Provide the (x, y) coordinate of the cell's center where the given text is located.  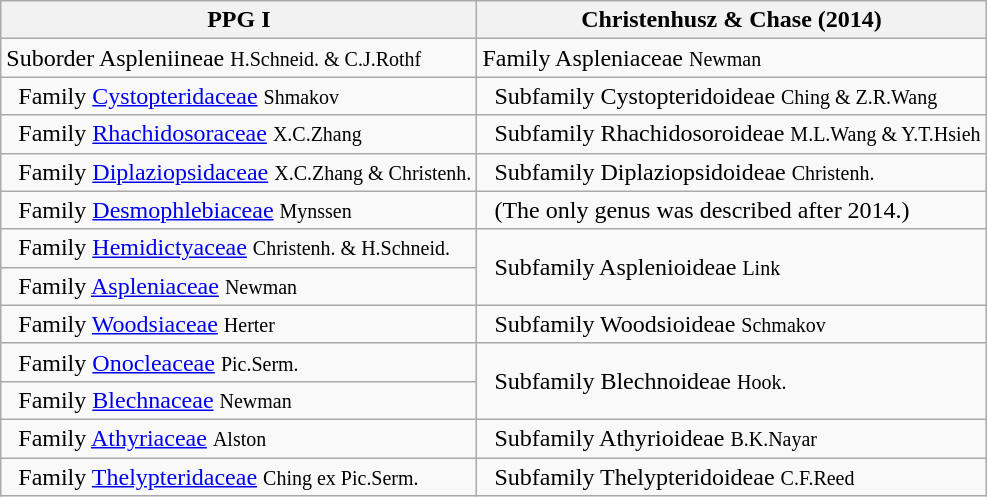
Suborder Aspleniineae H.Schneid. & C.J.Rothf (239, 58)
Christenhusz & Chase (2014) (732, 20)
Subfamily Cystopteridoideae Ching & Z.R.Wang (732, 96)
Subfamily Asplenioideae Link (732, 267)
Subfamily Blechnoideae Hook. (732, 381)
PPG I (239, 20)
Family Rhachidosoraceae X.C.Zhang (239, 134)
Family Desmophlebiaceae Mynssen (239, 210)
Family Diplaziopsidaceae X.C.Zhang & Christenh. (239, 172)
Family Onocleaceae Pic.Serm. (239, 362)
Family Woodsiaceae Herter (239, 324)
Family Hemidictyaceae Christenh. & H.Schneid. (239, 248)
Subfamily Rhachidosoroideae M.L.Wang & Y.T.Hsieh (732, 134)
Family Athyriaceae Alston (239, 438)
(The only genus was described after 2014.) (732, 210)
Subfamily Athyrioideae B.K.Nayar (732, 438)
Subfamily Thelypteridoideae C.F.Reed (732, 477)
Family Cystopteridaceae Shmakov (239, 96)
Family Blechnaceae Newman (239, 400)
Family Thelypteridaceae Ching ex Pic.Serm. (239, 477)
Subfamily Woodsioideae Schmakov (732, 324)
Subfamily Diplaziopsidoideae Christenh. (732, 172)
